Determine the [X, Y] coordinate at the center of the cell enclosing the given text.  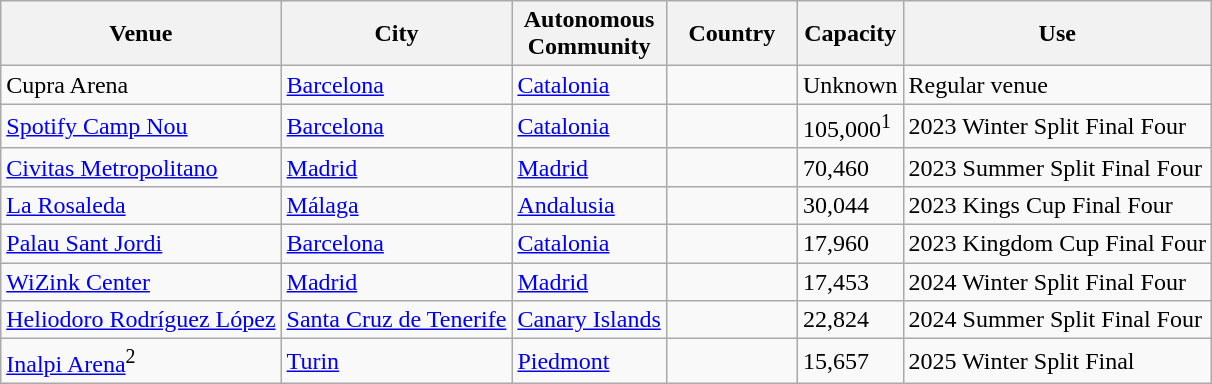
Regular venue [1057, 85]
La Rosaleda [141, 205]
2024 Winter Split Final Four [1057, 282]
Country [732, 34]
2023 Kingdom Cup Final Four [1057, 244]
Turin [396, 362]
Use [1057, 34]
Capacity [850, 34]
Spotify Camp Nou [141, 126]
City [396, 34]
Venue [141, 34]
17,960 [850, 244]
Málaga [396, 205]
AutonomousCommunity [589, 34]
17,453 [850, 282]
2023 Winter Split Final Four [1057, 126]
Cupra Arena [141, 85]
30,044 [850, 205]
Inalpi Arena2 [141, 362]
2023 Summer Split Final Four [1057, 167]
105,0001 [850, 126]
2025 Winter Split Final [1057, 362]
Santa Cruz de Tenerife [396, 320]
70,460 [850, 167]
Canary Islands [589, 320]
WiZink Center [141, 282]
22,824 [850, 320]
Unknown [850, 85]
2023 Kings Cup Final Four [1057, 205]
Civitas Metropolitano [141, 167]
Heliodoro Rodríguez López [141, 320]
Andalusia [589, 205]
Piedmont [589, 362]
2024 Summer Split Final Four [1057, 320]
Palau Sant Jordi [141, 244]
15,657 [850, 362]
